Identify which cell holds the provided text, then report its [X, Y] central coordinate. 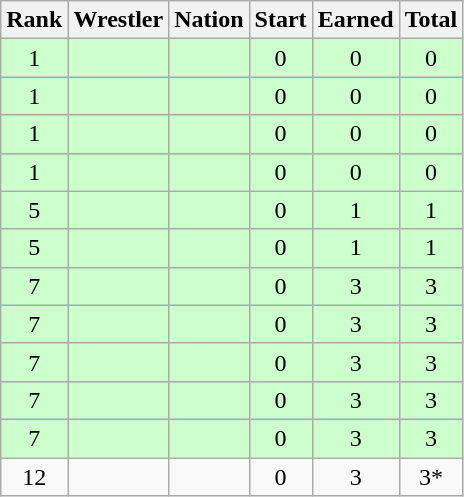
Earned [356, 20]
3* [431, 477]
Wrestler [118, 20]
Start [280, 20]
Rank [34, 20]
12 [34, 477]
Total [431, 20]
Nation [209, 20]
